Determine the (x, y) coordinate at the center of the cell enclosing the given text.  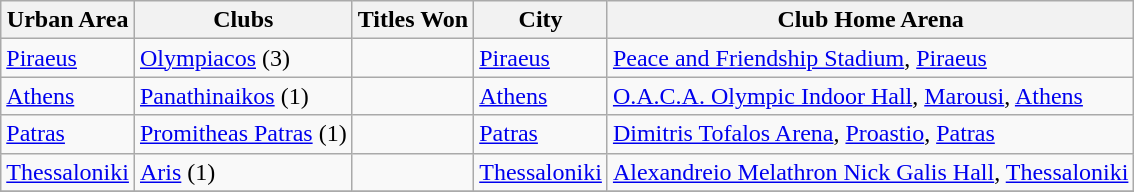
Alexandreio Melathron Nick Galis Hall, Thessaloniki (870, 172)
Olympiacos (3) (243, 58)
Aris (1) (243, 172)
Urban Area (68, 20)
Panathinaikos (1) (243, 96)
O.A.C.A. Olympic Indoor Hall, Marousi, Athens (870, 96)
Clubs (243, 20)
Titles Won (413, 20)
Dimitris Tofalos Arena, Proastio, Patras (870, 134)
City (541, 20)
Peace and Friendship Stadium, Piraeus (870, 58)
Promitheas Patras (1) (243, 134)
Club Home Arena (870, 20)
